Return [x, y] of the center of cell containing provided text 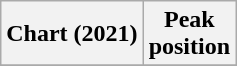
Chart (2021) [72, 34]
Peakposition [189, 34]
